Locate the cell with the specified text and output its [x, y] center coordinate. 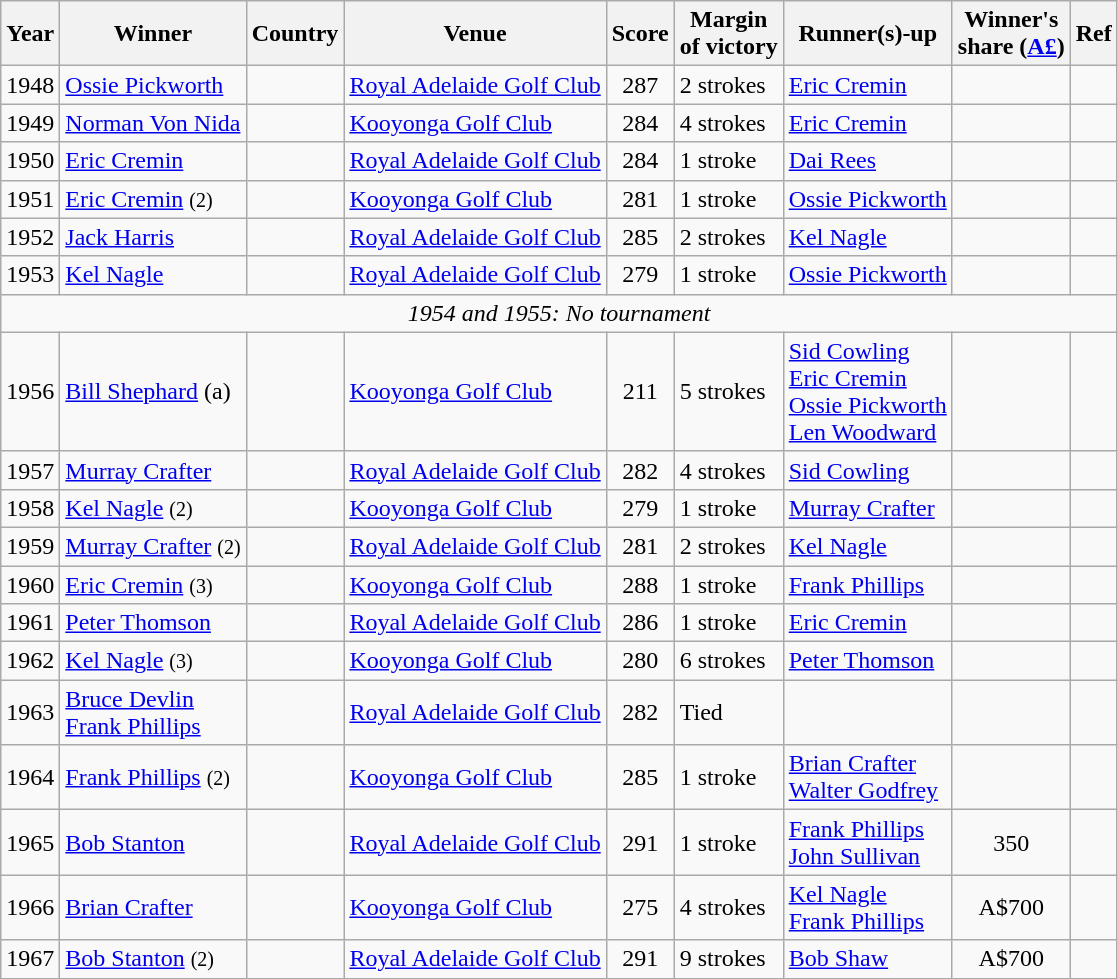
1966 [30, 908]
1967 [30, 959]
1960 [30, 585]
Frank Phillips (2) [153, 778]
1963 [30, 712]
Venue [475, 34]
1964 [30, 778]
Brian Crafter Walter Godfrey [868, 778]
Winner'sshare (A£) [1011, 34]
Norman Von Nida [153, 123]
Marginof victory [728, 34]
Kel Nagle (2) [153, 508]
1953 [30, 275]
280 [640, 661]
Year [30, 34]
Ref [1094, 34]
Sid Cowling [868, 470]
Frank Phillips [868, 585]
Dai Rees [868, 161]
Runner(s)-up [868, 34]
Sid Cowling Eric Cremin Ossie Pickworth Len Woodward [868, 392]
1949 [30, 123]
1965 [30, 842]
Kel Nagle Frank Phillips [868, 908]
1950 [30, 161]
Bob Stanton [153, 842]
288 [640, 585]
9 strokes [728, 959]
Brian Crafter [153, 908]
Jack Harris [153, 237]
Country [295, 34]
286 [640, 623]
Frank Phillips John Sullivan [868, 842]
287 [640, 85]
211 [640, 392]
Bob Shaw [868, 959]
350 [1011, 842]
1948 [30, 85]
Murray Crafter (2) [153, 546]
6 strokes [728, 661]
275 [640, 908]
1958 [30, 508]
1952 [30, 237]
1954 and 1955: No tournament [560, 313]
Tied [728, 712]
Winner [153, 34]
1951 [30, 199]
1961 [30, 623]
1956 [30, 392]
Bob Stanton (2) [153, 959]
1957 [30, 470]
1959 [30, 546]
5 strokes [728, 392]
Bill Shephard (a) [153, 392]
Kel Nagle (3) [153, 661]
Bruce DevlinFrank Phillips [153, 712]
Eric Cremin (2) [153, 199]
Score [640, 34]
1962 [30, 661]
Eric Cremin (3) [153, 585]
